Scan for the cell matching the given text and deliver its (X, Y) coordinate at center. 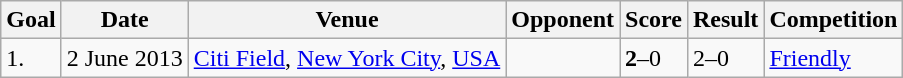
Venue (347, 20)
Goal (31, 20)
Competition (834, 20)
Friendly (834, 58)
Score (654, 20)
Citi Field, New York City, USA (347, 58)
Date (124, 20)
Opponent (563, 20)
Result (725, 20)
2 June 2013 (124, 58)
1. (31, 58)
